Pinpoint the cell where the given text exists, returning its [x, y] midpoint coordinate. 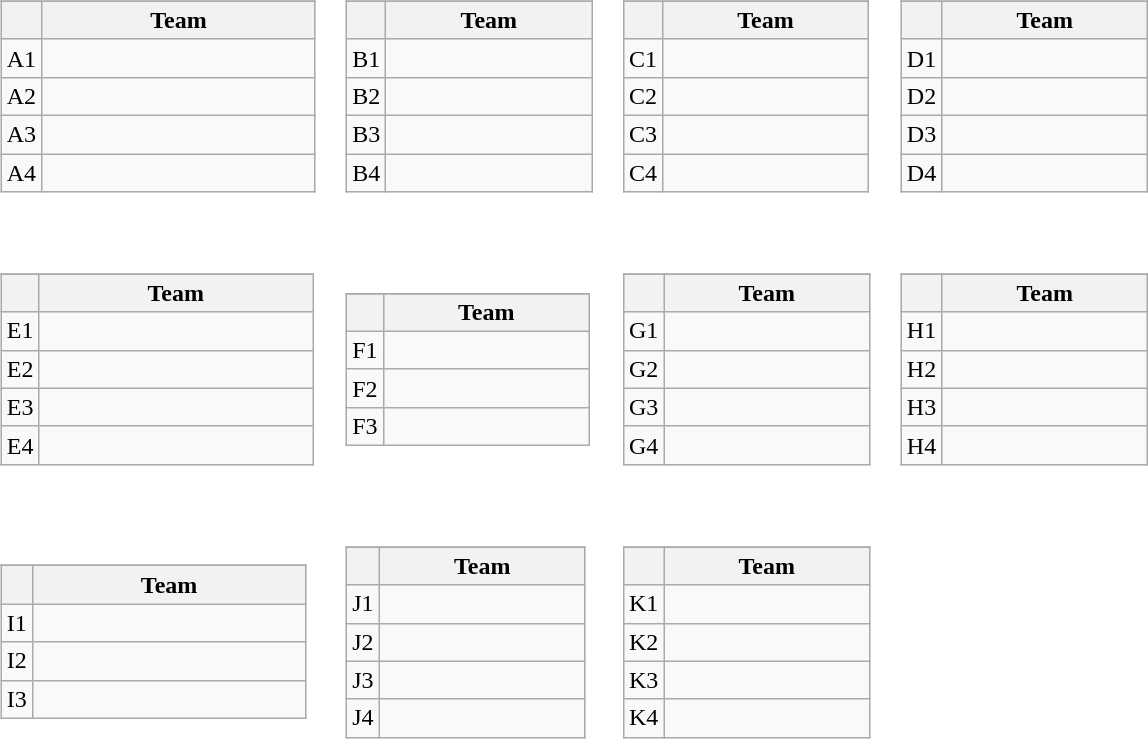
G1 [643, 331]
D1 [921, 58]
A1 [21, 58]
H1 [921, 331]
B1 [366, 58]
Team F1 F2 F3 [481, 356]
D3 [921, 134]
B3 [366, 134]
H2 [921, 369]
A4 [21, 173]
C3 [642, 134]
H4 [921, 445]
E3 [20, 407]
B4 [366, 173]
C4 [642, 173]
F2 [365, 388]
K2 [643, 642]
I3 [16, 699]
J1 [363, 604]
B2 [366, 96]
C2 [642, 96]
E4 [20, 445]
I1 [16, 623]
G3 [643, 407]
E1 [20, 331]
D2 [921, 96]
I2 [16, 661]
F3 [365, 426]
E2 [20, 369]
H3 [921, 407]
F1 [365, 350]
J3 [363, 680]
G4 [643, 445]
C1 [642, 58]
K4 [643, 718]
J2 [363, 642]
J4 [363, 718]
A3 [21, 134]
G2 [643, 369]
A2 [21, 96]
D4 [921, 173]
K1 [643, 604]
K3 [643, 680]
Team G1 G2 G3 G4 [758, 356]
